Capture the cell that displays the provided text and extract its (x, y) central coordinate. 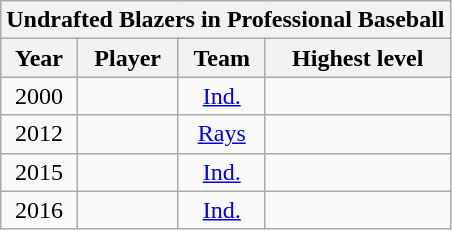
2016 (40, 210)
2015 (40, 172)
Undrafted Blazers in Professional Baseball (226, 20)
Highest level (358, 58)
Year (40, 58)
Team (222, 58)
2000 (40, 96)
Rays (222, 134)
2012 (40, 134)
Player (128, 58)
